Locate the cell with the specified text and output its (X, Y) center coordinate. 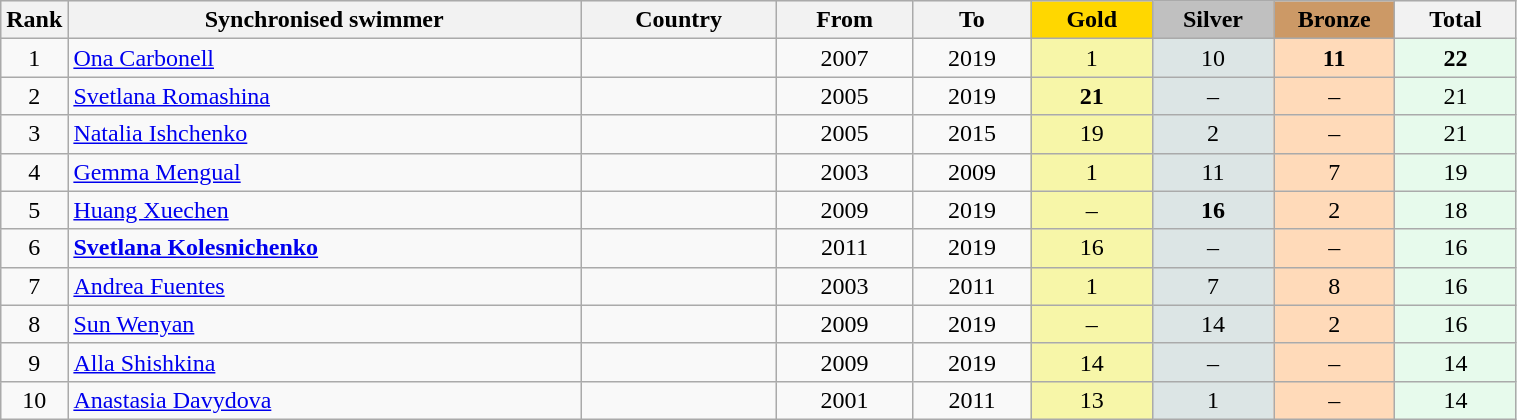
Svetlana Romashina (324, 96)
Sun Wenyan (324, 324)
6 (34, 248)
Total (1456, 20)
Alla Shishkina (324, 362)
9 (34, 362)
From (845, 20)
4 (34, 172)
Rank (34, 20)
2015 (972, 134)
Gemma Mengual (324, 172)
Huang Xuechen (324, 210)
Ona Carbonell (324, 58)
Bronze (1334, 20)
22 (1456, 58)
18 (1456, 210)
To (972, 20)
2001 (845, 400)
Silver (1212, 20)
13 (1092, 400)
Natalia Ishchenko (324, 134)
Svetlana Kolesnichenko (324, 248)
Gold (1092, 20)
Andrea Fuentes (324, 286)
2007 (845, 58)
Anastasia Davydova (324, 400)
Synchronised swimmer (324, 20)
5 (34, 210)
3 (34, 134)
Country (679, 20)
